Pinpoint the cell where the given text exists, returning its [X, Y] midpoint coordinate. 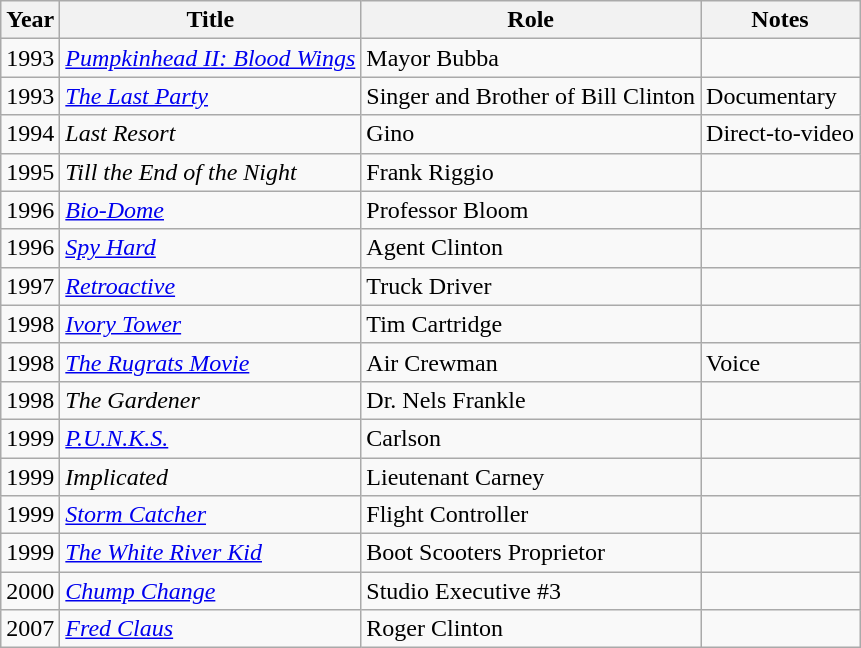
Notes [780, 20]
1994 [30, 134]
1995 [30, 172]
Singer and Brother of Bill Clinton [531, 96]
Fred Claus [210, 629]
Year [30, 20]
Spy Hard [210, 248]
Storm Catcher [210, 515]
The White River Kid [210, 553]
Lieutenant Carney [531, 477]
Title [210, 20]
Carlson [531, 438]
Roger Clinton [531, 629]
Flight Controller [531, 515]
Documentary [780, 96]
Frank Riggio [531, 172]
Last Resort [210, 134]
Chump Change [210, 591]
Dr. Nels Frankle [531, 400]
Agent Clinton [531, 248]
Tim Cartridge [531, 324]
Mayor Bubba [531, 58]
Implicated [210, 477]
Retroactive [210, 286]
Studio Executive #3 [531, 591]
Role [531, 20]
Voice [780, 362]
P.U.N.K.S. [210, 438]
2000 [30, 591]
The Rugrats Movie [210, 362]
Air Crewman [531, 362]
Till the End of the Night [210, 172]
The Gardener [210, 400]
Truck Driver [531, 286]
The Last Party [210, 96]
Gino [531, 134]
Boot Scooters Proprietor [531, 553]
2007 [30, 629]
Professor Bloom [531, 210]
Pumpkinhead II: Blood Wings [210, 58]
Ivory Tower [210, 324]
1997 [30, 286]
Direct-to-video [780, 134]
Bio-Dome [210, 210]
